Scan for the cell matching the given text and deliver its (X, Y) coordinate at center. 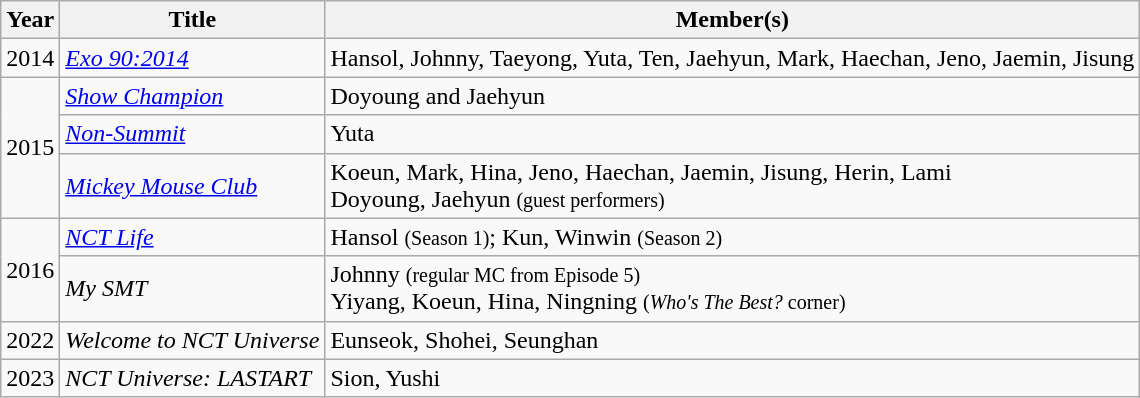
Year (30, 20)
Non-Summit (192, 134)
Doyoung and Jaehyun (732, 96)
2016 (30, 270)
NCT Life (192, 237)
Koeun, Mark, Hina, Jeno, Haechan, Jaemin, Jisung, Herin, Lami Doyoung, Jaehyun (guest performers) (732, 186)
Mickey Mouse Club (192, 186)
2015 (30, 148)
Eunseok, Shohei, Seunghan (732, 340)
2023 (30, 378)
My SMT (192, 288)
NCT Universe: LASTART (192, 378)
Johnny (regular MC from Episode 5) Yiyang, Koeun, Hina, Ningning (Who's The Best? corner) (732, 288)
Exo 90:2014 (192, 58)
2014 (30, 58)
Hansol (Season 1); Kun, Winwin (Season 2) (732, 237)
Welcome to NCT Universe (192, 340)
Show Champion (192, 96)
Yuta (732, 134)
2022 (30, 340)
Hansol, Johnny, Taeyong, Yuta, Ten, Jaehyun, Mark, Haechan, Jeno, Jaemin, Jisung (732, 58)
Member(s) (732, 20)
Sion, Yushi (732, 378)
Title (192, 20)
